Pinpoint the cell where the given text exists, returning its (X, Y) midpoint coordinate. 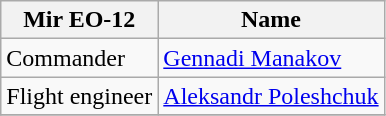
Mir EO-12 (80, 20)
Aleksandr Poleshchuk (271, 96)
Name (271, 20)
Commander (80, 58)
Gennadi Manakov (271, 58)
Flight engineer (80, 96)
